Extract the [X, Y] coordinate from the center of the cell holding the provided text.  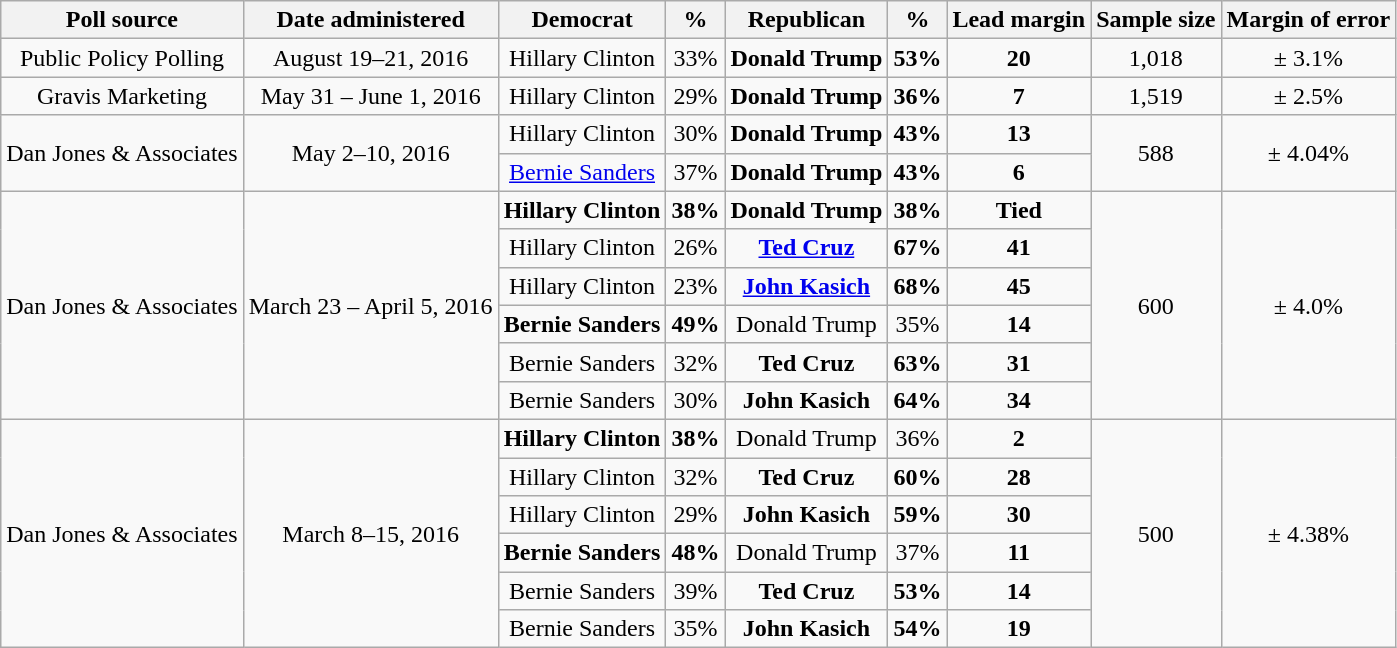
May 31 – June 1, 2016 [370, 96]
30 [1019, 515]
Lead margin [1019, 20]
588 [1156, 153]
May 2–10, 2016 [370, 153]
Sample size [1156, 20]
60% [918, 477]
1,519 [1156, 96]
Democrat [582, 20]
41 [1019, 248]
11 [1019, 553]
13 [1019, 134]
Margin of error [1308, 20]
20 [1019, 58]
63% [918, 362]
Republican [806, 20]
19 [1019, 629]
± 3.1% [1308, 58]
48% [696, 553]
34 [1019, 400]
August 19–21, 2016 [370, 58]
Poll source [122, 20]
23% [696, 286]
Date administered [370, 20]
64% [918, 400]
2 [1019, 438]
39% [696, 591]
600 [1156, 305]
68% [918, 286]
± 4.04% [1308, 153]
6 [1019, 172]
1,018 [1156, 58]
45 [1019, 286]
26% [696, 248]
Tied [1019, 210]
Gravis Marketing [122, 96]
33% [696, 58]
± 4.38% [1308, 533]
49% [696, 324]
67% [918, 248]
31 [1019, 362]
Public Policy Polling [122, 58]
54% [918, 629]
7 [1019, 96]
March 23 – April 5, 2016 [370, 305]
500 [1156, 533]
March 8–15, 2016 [370, 533]
± 4.0% [1308, 305]
28 [1019, 477]
59% [918, 515]
± 2.5% [1308, 96]
